Search for the cell housing the specified text and yield its [x, y] center coordinate. 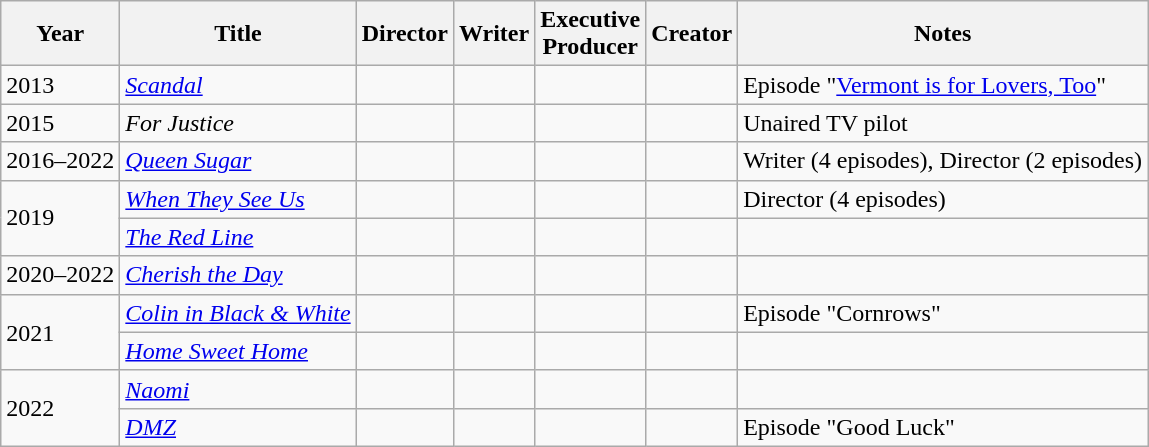
Year [60, 34]
Naomi [238, 389]
2013 [60, 85]
When They See Us [238, 199]
Notes [943, 34]
2021 [60, 332]
2015 [60, 123]
Episode "Good Luck" [943, 427]
Cherish the Day [238, 275]
Creator [692, 34]
The Red Line [238, 237]
Home Sweet Home [238, 351]
Scandal [238, 85]
DMZ [238, 427]
For Justice [238, 123]
2016–2022 [60, 161]
Title [238, 34]
2020–2022 [60, 275]
Director [404, 34]
Episode "Cornrows" [943, 313]
Queen Sugar [238, 161]
Writer [494, 34]
Colin in Black & White [238, 313]
Episode "Vermont is for Lovers, Too" [943, 85]
Director (4 episodes) [943, 199]
Writer (4 episodes), Director (2 episodes) [943, 161]
Unaired TV pilot [943, 123]
2019 [60, 218]
ExecutiveProducer [590, 34]
2022 [60, 408]
